From the cell containing the given text, extract its center point as [x, y] coordinate. 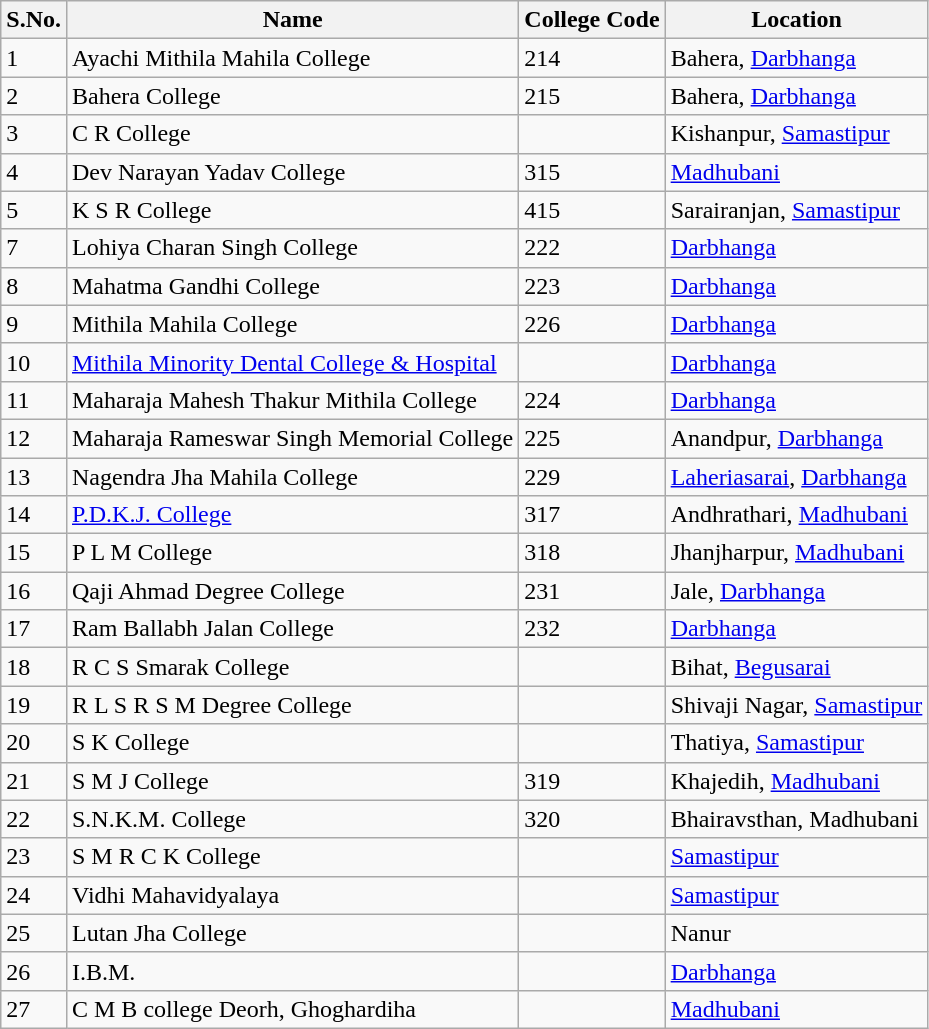
222 [592, 248]
21 [34, 781]
Nanur [796, 933]
20 [34, 743]
9 [34, 324]
Bihat, Begusarai [796, 667]
Mahatma Gandhi College [292, 286]
27 [34, 1009]
229 [592, 477]
Location [796, 20]
2 [34, 96]
Maharaja Rameswar Singh Memorial College [292, 438]
Jhanjharpur, Madhubani [796, 553]
215 [592, 96]
15 [34, 553]
Dev Narayan Yadav College [292, 172]
415 [592, 210]
Anandpur, Darbhanga [796, 438]
Maharaja Mahesh Thakur Mithila College [292, 400]
K S R College [292, 210]
R C S Smarak College [292, 667]
223 [592, 286]
26 [34, 971]
16 [34, 591]
317 [592, 515]
23 [34, 857]
225 [592, 438]
17 [34, 629]
226 [592, 324]
Lutan Jha College [292, 933]
C M B college Deorh, Ghoghardiha [292, 1009]
Qaji Ahmad Degree College [292, 591]
232 [592, 629]
22 [34, 819]
1 [34, 58]
11 [34, 400]
214 [592, 58]
Name [292, 20]
18 [34, 667]
7 [34, 248]
224 [592, 400]
Lohiya Charan Singh College [292, 248]
231 [592, 591]
5 [34, 210]
14 [34, 515]
24 [34, 895]
P.D.K.J. College [292, 515]
4 [34, 172]
Khajedih, Madhubani [796, 781]
Kishanpur, Samastipur [796, 134]
S.N.K.M. College [292, 819]
10 [34, 362]
S K College [292, 743]
Mithila Minority Dental College & Hospital [292, 362]
College Code [592, 20]
Ayachi Mithila Mahila College [292, 58]
19 [34, 705]
Andhrathari, Madhubani [796, 515]
P L M College [292, 553]
Thatiya, Samastipur [796, 743]
Nagendra Jha Mahila College [292, 477]
315 [592, 172]
Mithila Mahila College [292, 324]
Bhairavsthan, Madhubani [796, 819]
12 [34, 438]
I.B.M. [292, 971]
Bahera College [292, 96]
S M J College [292, 781]
C R College [292, 134]
320 [592, 819]
25 [34, 933]
318 [592, 553]
Shivaji Nagar, Samastipur [796, 705]
Sarairanjan, Samastipur [796, 210]
Laheriasarai, Darbhanga [796, 477]
8 [34, 286]
Vidhi Mahavidyalaya [292, 895]
R L S R S M Degree College [292, 705]
3 [34, 134]
13 [34, 477]
319 [592, 781]
Jale, Darbhanga [796, 591]
S M R C K College [292, 857]
Ram Ballabh Jalan College [292, 629]
S.No. [34, 20]
